Detect which cell encompasses the target text, then output its [x, y] center coordinate. 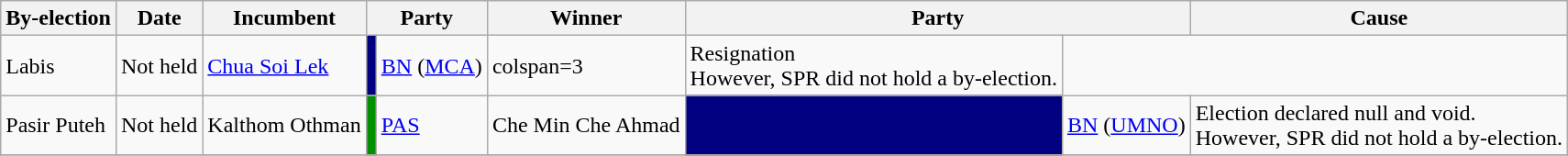
By-election [59, 18]
Date [159, 18]
Labis [59, 66]
Winner [586, 18]
Election declared null and void. However, SPR did not hold a by-election. [1379, 125]
Incumbent [284, 18]
Cause [1379, 18]
Chua Soi Lek [284, 66]
BN (UMNO) [1126, 125]
Pasir Puteh [59, 125]
Kalthom Othman [284, 125]
BN (MCA) [431, 66]
colspan=3 [586, 66]
PAS [431, 125]
Che Min Che Ahmad [586, 125]
Resignation However, SPR did not hold a by-election. [873, 66]
